Search for the cell housing the specified text and yield its [X, Y] center coordinate. 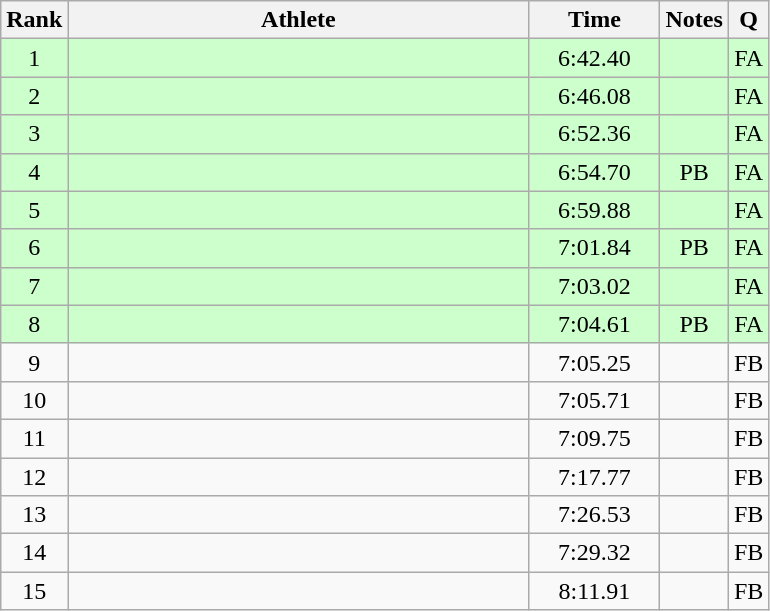
8 [34, 324]
9 [34, 362]
11 [34, 438]
6:59.88 [594, 210]
7:29.32 [594, 553]
Rank [34, 20]
12 [34, 477]
6:46.08 [594, 96]
6:52.36 [594, 134]
7:05.25 [594, 362]
1 [34, 58]
7 [34, 286]
7:09.75 [594, 438]
Athlete [298, 20]
3 [34, 134]
7:03.02 [594, 286]
6:54.70 [594, 172]
Q [748, 20]
7:05.71 [594, 400]
10 [34, 400]
7:17.77 [594, 477]
13 [34, 515]
6:42.40 [594, 58]
14 [34, 553]
2 [34, 96]
4 [34, 172]
7:01.84 [594, 248]
Notes [694, 20]
7:26.53 [594, 515]
8:11.91 [594, 591]
6 [34, 248]
15 [34, 591]
7:04.61 [594, 324]
5 [34, 210]
Time [594, 20]
